Identify which cell holds the provided text, then report its (x, y) central coordinate. 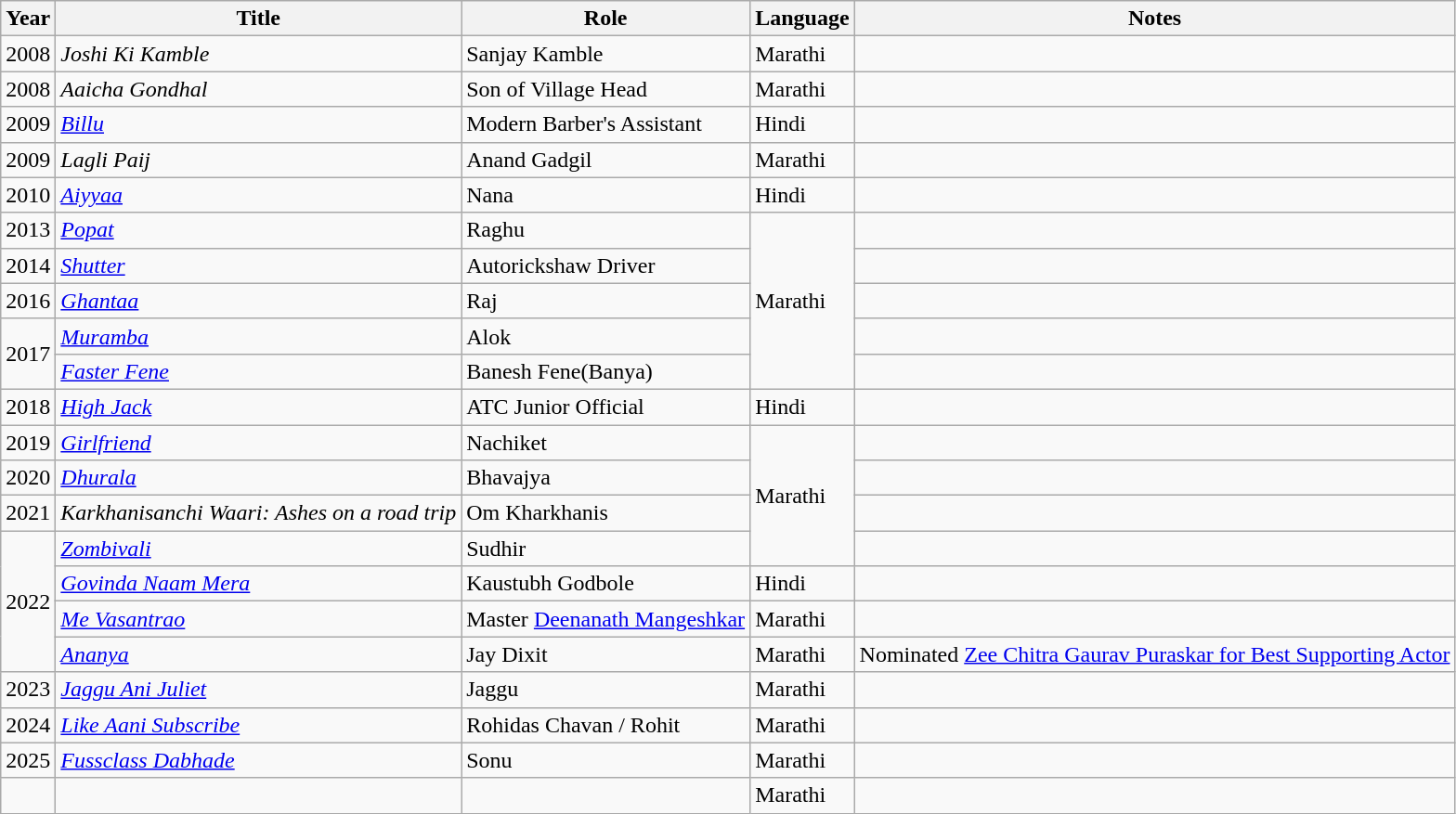
Joshi Ki Kamble (258, 54)
Alok (605, 336)
Title (258, 19)
Jaggu Ani Juliet (258, 690)
Sudhir (605, 549)
Nachiket (605, 443)
ATC Junior Official (605, 407)
Sonu (605, 760)
2010 (28, 195)
Bhavajya (605, 478)
Rohidas Chavan / Rohit (605, 725)
Me Vasantrao (258, 619)
Govinda Naam Mera (258, 584)
Raghu (605, 230)
2022 (28, 601)
2017 (28, 354)
Role (605, 19)
2016 (28, 301)
Ananya (258, 654)
Zombivali (258, 549)
2021 (28, 513)
Kaustubh Godbole (605, 584)
2018 (28, 407)
Jay Dixit (605, 654)
Nana (605, 195)
Master Deenanath Mangeshkar (605, 619)
Year (28, 19)
Like Aani Subscribe (258, 725)
Dhurala (258, 478)
Aaicha Gondhal (258, 89)
Girlfriend (258, 443)
Popat (258, 230)
Billu (258, 124)
2023 (28, 690)
Nominated Zee Chitra Gaurav Puraskar for Best Supporting Actor (1155, 654)
Autorickshaw Driver (605, 265)
Shutter (258, 265)
Jaggu (605, 690)
Modern Barber's Assistant (605, 124)
Faster Fene (258, 371)
Son of Village Head (605, 89)
Raj (605, 301)
Ghantaa (258, 301)
Muramba (258, 336)
2013 (28, 230)
2014 (28, 265)
High Jack (258, 407)
Aiyyaa (258, 195)
Language (802, 19)
2025 (28, 760)
2019 (28, 443)
Anand Gadgil (605, 160)
2024 (28, 725)
Karkhanisanchi Waari: Ashes on a road trip (258, 513)
Fussclass Dabhade (258, 760)
Sanjay Kamble (605, 54)
Lagli Paij (258, 160)
Banesh Fene(Banya) (605, 371)
Om Kharkhanis (605, 513)
2020 (28, 478)
Notes (1155, 19)
